Identify which cell holds the provided text, then report its (x, y) central coordinate. 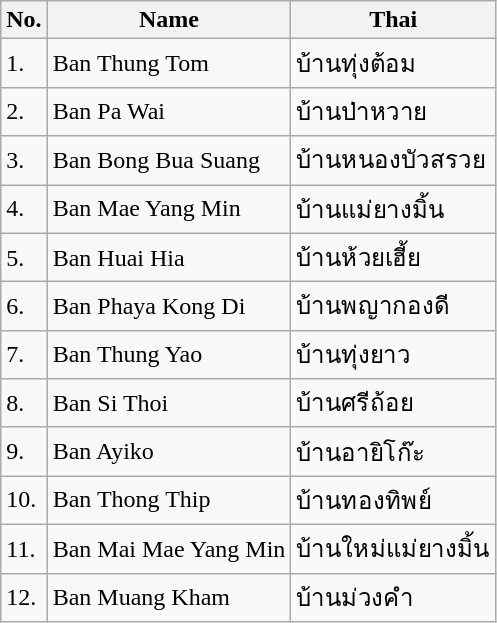
10. (24, 500)
Ban Thong Thip (169, 500)
บ้านม่วงคำ (394, 598)
Ban Mae Yang Min (169, 208)
Ban Bong Bua Suang (169, 160)
4. (24, 208)
Ban Thung Tom (169, 64)
บ้านอายิโก๊ะ (394, 452)
บ้านพญากองดี (394, 306)
บ้านแม่ยางมิ้น (394, 208)
Ban Thung Yao (169, 354)
Ban Ayiko (169, 452)
Ban Phaya Kong Di (169, 306)
Name (169, 20)
Ban Si Thoi (169, 404)
บ้านทองทิพย์ (394, 500)
1. (24, 64)
Thai (394, 20)
11. (24, 548)
บ้านทุ่งต้อม (394, 64)
บ้านทุ่งยาว (394, 354)
บ้านหนองบัวสรวย (394, 160)
บ้านห้วยเฮี้ย (394, 258)
บ้านป่าหวาย (394, 112)
6. (24, 306)
บ้านใหม่แม่ยางมิ้น (394, 548)
No. (24, 20)
5. (24, 258)
7. (24, 354)
12. (24, 598)
Ban Muang Kham (169, 598)
Ban Mai Mae Yang Min (169, 548)
8. (24, 404)
บ้านศรีถ้อย (394, 404)
2. (24, 112)
Ban Huai Hia (169, 258)
9. (24, 452)
Ban Pa Wai (169, 112)
3. (24, 160)
